Return the (X, Y) coordinate for the center point of the cell that contains the specified text.  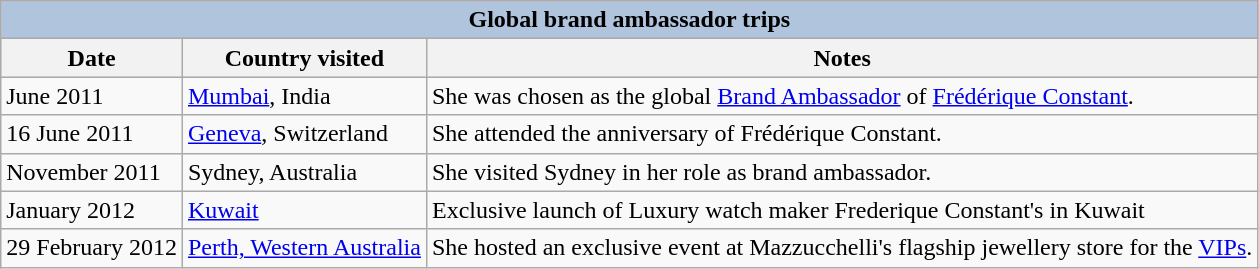
16 June 2011 (92, 134)
June 2011 (92, 96)
29 February 2012 (92, 248)
Perth, Western Australia (304, 248)
January 2012 (92, 210)
Date (92, 58)
She attended the anniversary of Frédérique Constant. (842, 134)
November 2011 (92, 172)
She was chosen as the global Brand Ambassador of Frédérique Constant. (842, 96)
Sydney, Australia (304, 172)
Geneva, Switzerland (304, 134)
Kuwait (304, 210)
Global brand ambassador trips (630, 20)
She visited Sydney in her role as brand ambassador. (842, 172)
Mumbai, India (304, 96)
Notes (842, 58)
Country visited (304, 58)
She hosted an exclusive event at Mazzucchelli's flagship jewellery store for the VIPs. (842, 248)
Exclusive launch of Luxury watch maker Frederique Constant's in Kuwait (842, 210)
